Pinpoint the cell where the given text exists, returning its (x, y) midpoint coordinate. 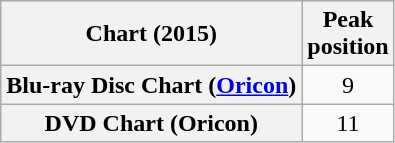
9 (348, 85)
DVD Chart (Oricon) (152, 123)
Blu-ray Disc Chart (Oricon) (152, 85)
11 (348, 123)
Chart (2015) (152, 34)
Peak position (348, 34)
